Find where the given text appears and provide that cell's center as (X, Y) coordinate. 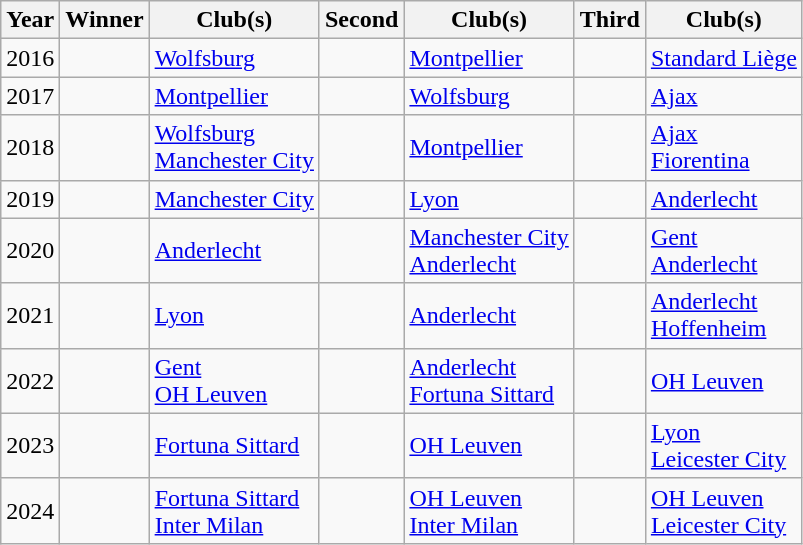
OH Leuven Inter Milan (489, 510)
Standard Liège (724, 58)
Fortuna Sittard (234, 446)
2024 (30, 510)
Year (30, 20)
Anderlecht Fortuna Sittard (489, 380)
Winner (104, 20)
Manchester City (234, 199)
Anderlecht Hoffenheim (724, 316)
2020 (30, 250)
Ajax (724, 96)
Second (361, 20)
Fortuna Sittard Inter Milan (234, 510)
2016 (30, 58)
Ajax Fiorentina (724, 148)
2021 (30, 316)
Wolfsburg Manchester City (234, 148)
GentAnderlecht (724, 250)
Third (610, 20)
OH Leuven Leicester City (724, 510)
GentOH Leuven (234, 380)
Lyon Leicester City (724, 446)
2022 (30, 380)
2018 (30, 148)
2017 (30, 96)
2019 (30, 199)
2023 (30, 446)
Manchester CityAnderlecht (489, 250)
